Capture the cell that displays the provided text and extract its [x, y] central coordinate. 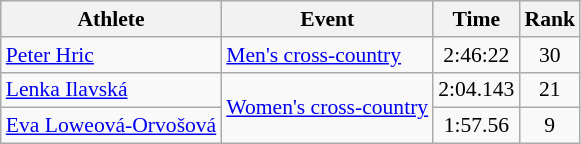
Time [476, 19]
Event [327, 19]
30 [550, 55]
Rank [550, 19]
Athlete [112, 19]
21 [550, 90]
2:04.143 [476, 90]
Men's cross-country [327, 55]
Eva Loweová-Orvošová [112, 126]
1:57.56 [476, 126]
2:46:22 [476, 55]
Peter Hric [112, 55]
Lenka Ilavská [112, 90]
9 [550, 126]
Women's cross-country [327, 108]
